Find where the given text appears and provide that cell's center as (X, Y) coordinate. 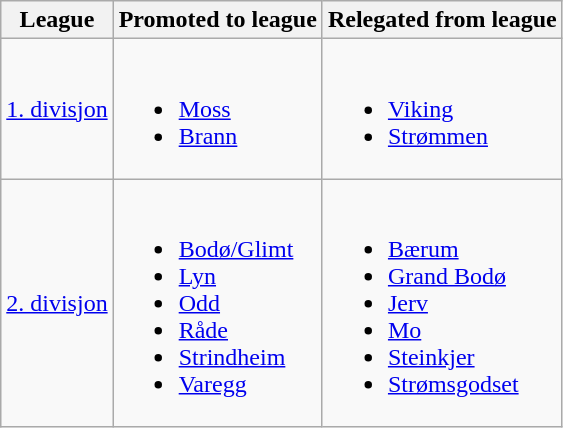
2. divisjon (57, 303)
League (57, 20)
Relegated from league (442, 20)
MossBrann (218, 109)
Bodø/GlimtLynOddRådeStrindheimVaregg (218, 303)
BærumGrand BodøJervMoSteinkjerStrømsgodset (442, 303)
1. divisjon (57, 109)
Promoted to league (218, 20)
VikingStrømmen (442, 109)
